From the cell containing the given text, extract its center point as [x, y] coordinate. 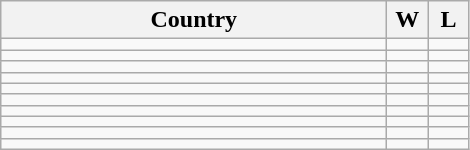
L [448, 20]
Country [194, 20]
W [408, 20]
